From the cell containing the given text, extract its center point as (x, y) coordinate. 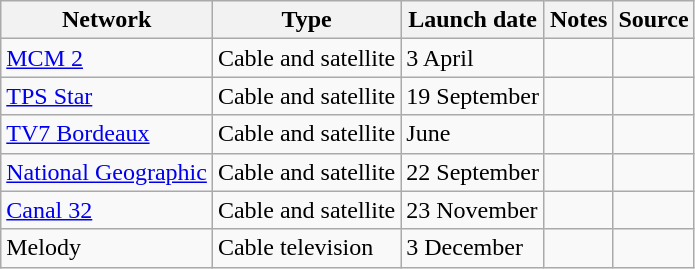
Melody (107, 248)
TPS Star (107, 96)
June (473, 134)
23 November (473, 210)
3 December (473, 248)
Notes (578, 20)
TV7 Bordeaux (107, 134)
19 September (473, 96)
Launch date (473, 20)
Network (107, 20)
MCM 2 (107, 58)
22 September (473, 172)
Cable television (306, 248)
Source (654, 20)
Canal 32 (107, 210)
3 April (473, 58)
National Geographic (107, 172)
Type (306, 20)
